Detect which cell encompasses the target text, then output its (x, y) center coordinate. 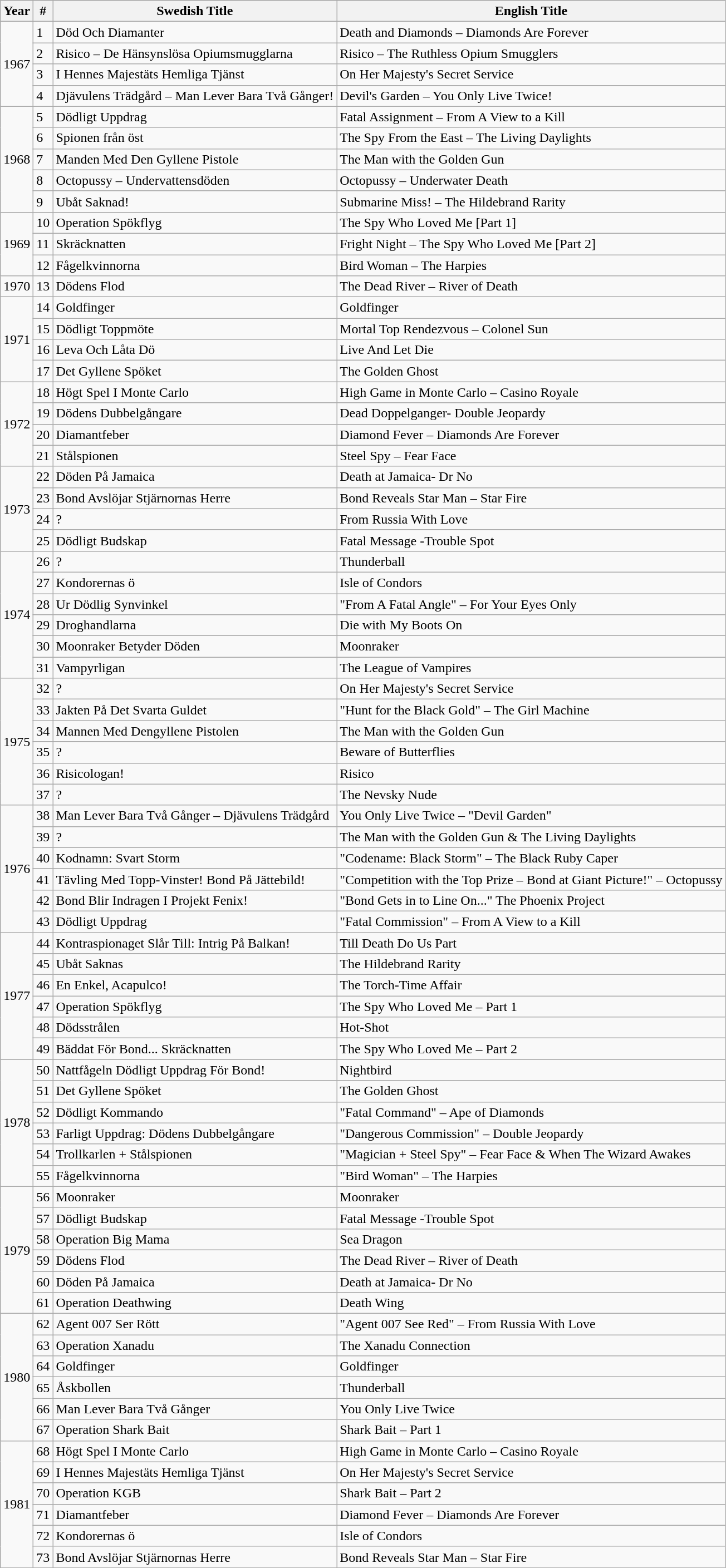
Åskbollen (195, 1388)
"Bird Woman" – The Harpies (531, 1176)
12 (43, 265)
Stålspionen (195, 456)
Ubåt Saknad! (195, 201)
52 (43, 1112)
67 (43, 1430)
14 (43, 308)
69 (43, 1472)
From Russia With Love (531, 519)
Operation KGB (195, 1493)
38 (43, 816)
Shark Bait – Part 2 (531, 1493)
Skräcknatten (195, 244)
16 (43, 350)
6 (43, 138)
Bond Blir Indragen I Projekt Fenix! (195, 900)
36 (43, 773)
Death Wing (531, 1303)
26 (43, 561)
1972 (17, 424)
54 (43, 1155)
49 (43, 1049)
46 (43, 985)
"Codename: Black Storm" – The Black Ruby Caper (531, 858)
Submarine Miss! – The Hildebrand Rarity (531, 201)
1 (43, 32)
Bäddat För Bond... Skräcknatten (195, 1049)
15 (43, 329)
1977 (17, 996)
61 (43, 1303)
Trollkarlen + Stålspionen (195, 1155)
72 (43, 1536)
39 (43, 837)
Droghandlarna (195, 625)
The Nevsky Nude (531, 795)
You Only Live Twice (531, 1409)
47 (43, 1007)
Ur Dödlig Synvinkel (195, 604)
1976 (17, 869)
23 (43, 498)
En Enkel, Acapulco! (195, 985)
Operation Xanadu (195, 1345)
70 (43, 1493)
Die with My Boots On (531, 625)
"Competition with the Top Prize – Bond at Giant Picture!" – Octopussy (531, 879)
27 (43, 583)
The Hildebrand Rarity (531, 964)
1978 (17, 1123)
Dödligt Toppmöte (195, 329)
29 (43, 625)
7 (43, 159)
Octopussy – Underwater Death (531, 180)
9 (43, 201)
# (43, 11)
44 (43, 943)
Agent 007 Ser Rött (195, 1324)
Moonraker Betyder Döden (195, 647)
51 (43, 1091)
Risico – De Hänsynslösa Opiumsmugglarna (195, 53)
1975 (17, 742)
62 (43, 1324)
Nightbird (531, 1070)
Shark Bait – Part 1 (531, 1430)
60 (43, 1281)
"Fatal Command" – Ape of Diamonds (531, 1112)
25 (43, 540)
32 (43, 689)
Kodnamn: Svart Storm (195, 858)
Steel Spy – Fear Face (531, 456)
13 (43, 287)
43 (43, 921)
Farligt Uppdrag: Dödens Dubbelgångare (195, 1133)
Dead Doppelganger- Double Jeopardy (531, 413)
53 (43, 1133)
The League of Vampires (531, 668)
1968 (17, 159)
Leva Och Låta Dö (195, 350)
Man Lever Bara Två Gånger – Djävulens Trädgård (195, 816)
"Hunt for the Black Gold" – The Girl Machine (531, 710)
Död Och Diamanter (195, 32)
71 (43, 1515)
Nattfågeln Dödligt Uppdrag För Bond! (195, 1070)
Fatal Assignment – From A View to a Kill (531, 117)
Hot-Shot (531, 1028)
The Spy From the East – The Living Daylights (531, 138)
33 (43, 710)
Risico – The Ruthless Opium Smugglers (531, 53)
35 (43, 752)
5 (43, 117)
56 (43, 1197)
40 (43, 858)
1981 (17, 1504)
Till Death Do Us Part (531, 943)
68 (43, 1451)
Operation Shark Bait (195, 1430)
Risico (531, 773)
Mortal Top Rendezvous – Colonel Sun (531, 329)
1970 (17, 287)
1980 (17, 1377)
Manden Med Den Gyllene Pistole (195, 159)
The Spy Who Loved Me – Part 2 (531, 1049)
1967 (17, 64)
The Xanadu Connection (531, 1345)
The Spy Who Loved Me [Part 1] (531, 223)
The Spy Who Loved Me – Part 1 (531, 1007)
"Fatal Commission" – From A View to a Kill (531, 921)
18 (43, 392)
Devil's Garden – You Only Live Twice! (531, 96)
"Bond Gets in to Line On..." The Phoenix Project (531, 900)
50 (43, 1070)
45 (43, 964)
English Title (531, 11)
20 (43, 435)
Jakten På Det Svarta Guldet (195, 710)
3 (43, 75)
1969 (17, 244)
Bird Woman – The Harpies (531, 265)
42 (43, 900)
65 (43, 1388)
Vampyrligan (195, 668)
Djävulens Trädgård – Man Lever Bara Två Gånger! (195, 96)
Beware of Butterflies (531, 752)
Octopussy – Undervattensdöden (195, 180)
1979 (17, 1250)
Ubåt Saknas (195, 964)
58 (43, 1239)
Death and Diamonds – Diamonds Are Forever (531, 32)
"Agent 007 See Red" – From Russia With Love (531, 1324)
57 (43, 1218)
64 (43, 1367)
48 (43, 1028)
63 (43, 1345)
28 (43, 604)
66 (43, 1409)
Man Lever Bara Två Gånger (195, 1409)
2 (43, 53)
1971 (17, 339)
You Only Live Twice – "Devil Garden" (531, 816)
17 (43, 371)
The Man with the Golden Gun & The Living Daylights (531, 837)
34 (43, 731)
73 (43, 1557)
19 (43, 413)
"From A Fatal Angle" – For Your Eyes Only (531, 604)
Mannen Med Dengyllene Pistolen (195, 731)
Kontraspionaget Slår Till: Intrig På Balkan! (195, 943)
1974 (17, 614)
"Dangerous Commission" – Double Jeopardy (531, 1133)
Operation Deathwing (195, 1303)
Sea Dragon (531, 1239)
Dödens Dubbelgångare (195, 413)
1973 (17, 509)
55 (43, 1176)
22 (43, 477)
24 (43, 519)
Risicologan! (195, 773)
Year (17, 11)
The Torch-Time Affair (531, 985)
Live And Let Die (531, 350)
37 (43, 795)
31 (43, 668)
8 (43, 180)
41 (43, 879)
Dödsstrålen (195, 1028)
Operation Big Mama (195, 1239)
4 (43, 96)
59 (43, 1260)
21 (43, 456)
Dödligt Kommando (195, 1112)
Swedish Title (195, 11)
11 (43, 244)
"Magician + Steel Spy" – Fear Face & When The Wizard Awakes (531, 1155)
Tävling Med Topp-Vinster! Bond På Jättebild! (195, 879)
30 (43, 647)
Fright Night – The Spy Who Loved Me [Part 2] (531, 244)
10 (43, 223)
Spionen från öst (195, 138)
